Determine the [X, Y] coordinate at the center of the cell enclosing the given text.  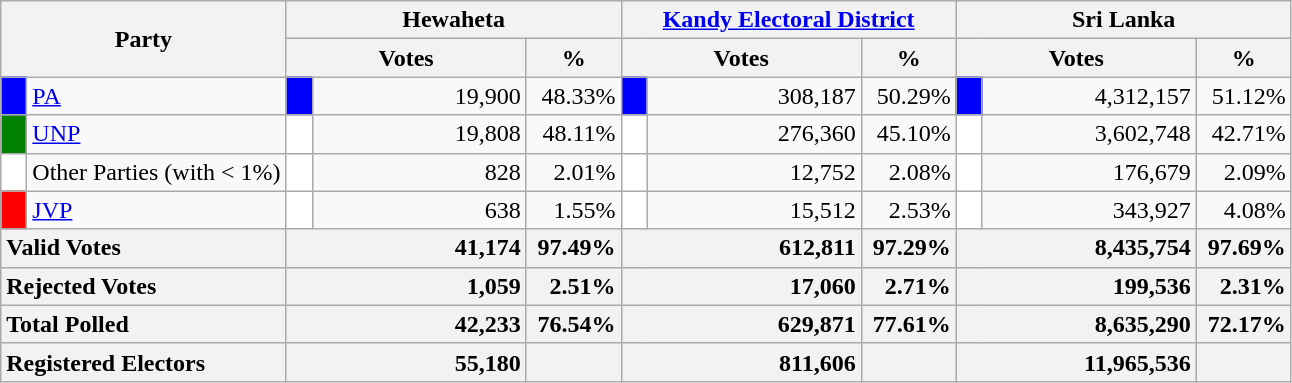
UNP [156, 134]
2.51% [574, 286]
Valid Votes [144, 248]
Kandy Electoral District [788, 20]
4,312,157 [1089, 96]
612,811 [741, 248]
51.12% [1244, 96]
PA [156, 96]
17,060 [741, 286]
Hewaheta [454, 20]
638 [419, 210]
Rejected Votes [144, 286]
42,233 [406, 324]
55,180 [406, 362]
19,900 [419, 96]
176,679 [1089, 172]
2.31% [1244, 286]
1.55% [574, 210]
97.49% [574, 248]
48.33% [574, 96]
2.01% [574, 172]
42.71% [1244, 134]
343,927 [1089, 210]
2.09% [1244, 172]
JVP [156, 210]
41,174 [406, 248]
12,752 [754, 172]
276,360 [754, 134]
308,187 [754, 96]
2.71% [908, 286]
2.53% [908, 210]
11,965,536 [1076, 362]
15,512 [754, 210]
3,602,748 [1089, 134]
199,536 [1076, 286]
Sri Lanka [1124, 20]
Total Polled [144, 324]
76.54% [574, 324]
97.69% [1244, 248]
4.08% [1244, 210]
72.17% [1244, 324]
828 [419, 172]
8,435,754 [1076, 248]
45.10% [908, 134]
Other Parties (with < 1%) [156, 172]
811,606 [741, 362]
2.08% [908, 172]
19,808 [419, 134]
Registered Electors [144, 362]
Party [144, 39]
1,059 [406, 286]
48.11% [574, 134]
50.29% [908, 96]
77.61% [908, 324]
8,635,290 [1076, 324]
629,871 [741, 324]
97.29% [908, 248]
